Search for the cell housing the specified text and yield its [x, y] center coordinate. 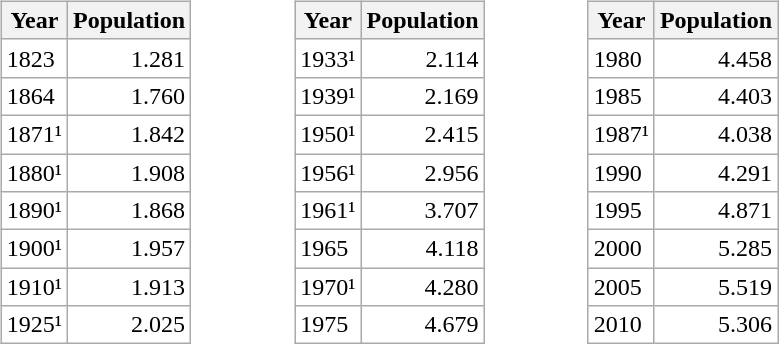
1961¹ [328, 211]
1.281 [130, 58]
1.760 [130, 96]
1.957 [130, 249]
4.291 [716, 173]
1890¹ [34, 211]
1987¹ [621, 134]
4.038 [716, 134]
1939¹ [328, 96]
5.519 [716, 287]
1995 [621, 211]
5.306 [716, 325]
4.871 [716, 211]
1900¹ [34, 249]
1.908 [130, 173]
1880¹ [34, 173]
1933¹ [328, 58]
2.956 [422, 173]
1985 [621, 96]
2.025 [130, 325]
2000 [621, 249]
4.403 [716, 96]
2005 [621, 287]
5.285 [716, 249]
1956¹ [328, 173]
1975 [328, 325]
1965 [328, 249]
2.415 [422, 134]
1823 [34, 58]
1980 [621, 58]
4.458 [716, 58]
1.842 [130, 134]
2.114 [422, 58]
1970¹ [328, 287]
4.280 [422, 287]
1910¹ [34, 287]
3.707 [422, 211]
2010 [621, 325]
1950¹ [328, 134]
1925¹ [34, 325]
2.169 [422, 96]
1871¹ [34, 134]
1990 [621, 173]
1.868 [130, 211]
1.913 [130, 287]
1864 [34, 96]
4.679 [422, 325]
4.118 [422, 249]
